Locate the cell with the specified text and output its [x, y] center coordinate. 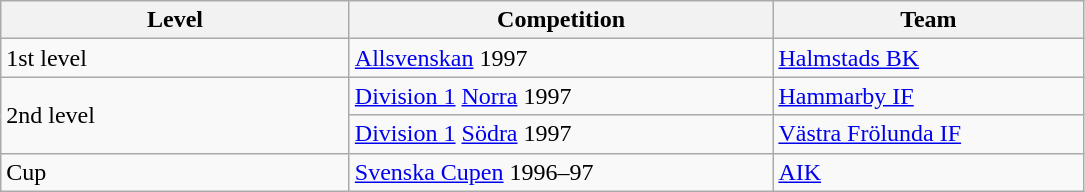
Svenska Cupen 1996–97 [561, 172]
Team [928, 20]
1st level [176, 58]
AIK [928, 172]
2nd level [176, 115]
Division 1 Södra 1997 [561, 134]
Allsvenskan 1997 [561, 58]
Competition [561, 20]
Division 1 Norra 1997 [561, 96]
Halmstads BK [928, 58]
Hammarby IF [928, 96]
Cup [176, 172]
Level [176, 20]
Västra Frölunda IF [928, 134]
